Provide the (X, Y) coordinate of the cell's center where the given text is located.  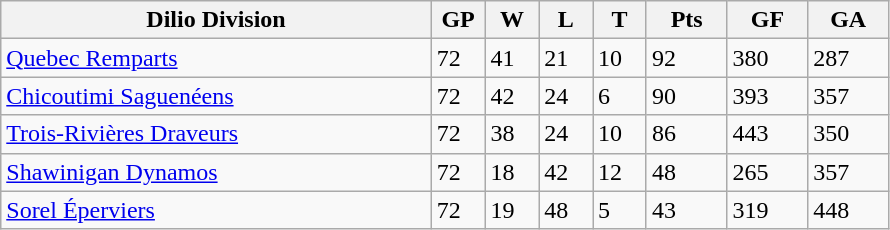
Dilio Division (216, 20)
21 (566, 58)
12 (620, 172)
Trois-Rivières Draveurs (216, 134)
Pts (686, 20)
319 (768, 210)
6 (620, 96)
393 (768, 96)
T (620, 20)
GF (768, 20)
Quebec Remparts (216, 58)
265 (768, 172)
41 (512, 58)
Sorel Éperviers (216, 210)
GP (458, 20)
90 (686, 96)
18 (512, 172)
380 (768, 58)
43 (686, 210)
L (566, 20)
GA (848, 20)
38 (512, 134)
Shawinigan Dynamos (216, 172)
W (512, 20)
443 (768, 134)
86 (686, 134)
5 (620, 210)
350 (848, 134)
448 (848, 210)
92 (686, 58)
Chicoutimi Saguenéens (216, 96)
287 (848, 58)
19 (512, 210)
